Provide the [X, Y] coordinate of the cell's center where the given text is located.  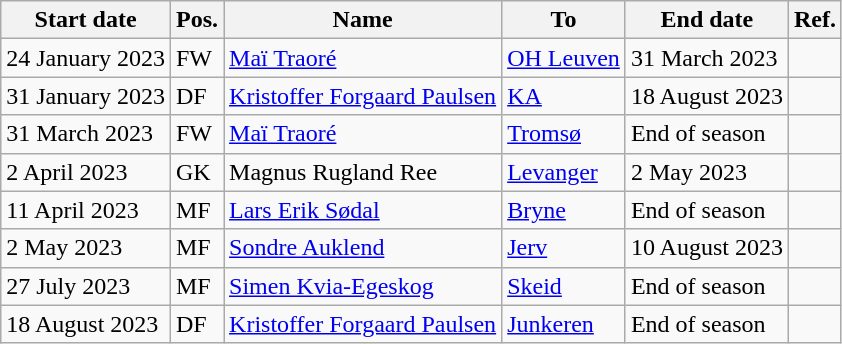
Tromsø [564, 134]
OH Leuven [564, 58]
Junkeren [564, 324]
GK [196, 172]
24 January 2023 [86, 58]
To [564, 20]
Levanger [564, 172]
Name [363, 20]
27 July 2023 [86, 286]
Sondre Auklend [363, 248]
31 January 2023 [86, 96]
Magnus Rugland Ree [363, 172]
Simen Kvia-Egeskog [363, 286]
Lars Erik Sødal [363, 210]
2 April 2023 [86, 172]
KA [564, 96]
Jerv [564, 248]
Pos. [196, 20]
11 April 2023 [86, 210]
Bryne [564, 210]
Start date [86, 20]
10 August 2023 [706, 248]
Ref. [814, 20]
End date [706, 20]
Skeid [564, 286]
